Detect which cell encompasses the target text, then output its [x, y] center coordinate. 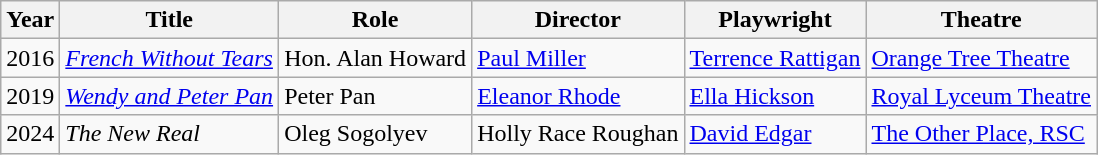
Orange Tree Theatre [982, 58]
Role [376, 20]
Ella Hickson [775, 96]
Year [30, 20]
Wendy and Peter Pan [170, 96]
Title [170, 20]
Theatre [982, 20]
French Without Tears [170, 58]
Oleg Sogolyev [376, 134]
2019 [30, 96]
2016 [30, 58]
Playwright [775, 20]
Director [578, 20]
The New Real [170, 134]
Peter Pan [376, 96]
Holly Race Roughan [578, 134]
The Other Place, RSC [982, 134]
David Edgar [775, 134]
Terrence Rattigan [775, 58]
Royal Lyceum Theatre [982, 96]
Paul Miller [578, 58]
Eleanor Rhode [578, 96]
2024 [30, 134]
Hon. Alan Howard [376, 58]
